Provide the (x, y) coordinate of the cell's center where the given text is located.  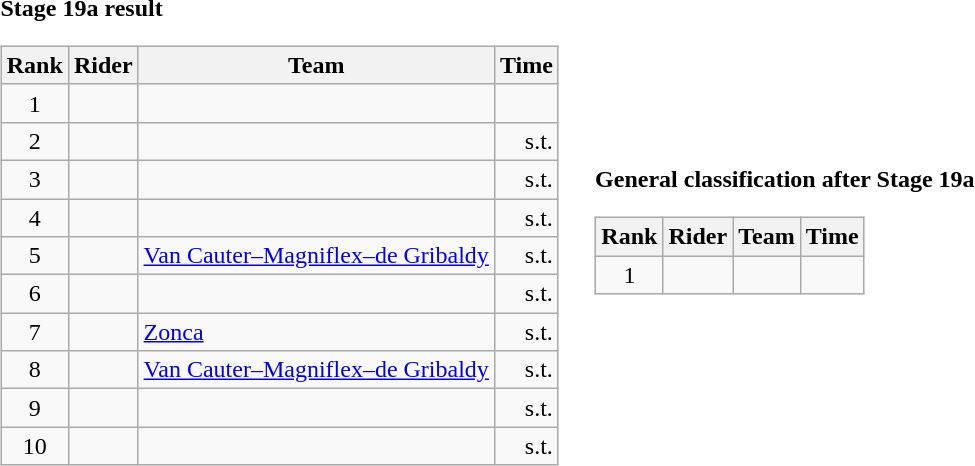
10 (34, 446)
7 (34, 332)
2 (34, 141)
4 (34, 217)
3 (34, 179)
6 (34, 294)
Zonca (316, 332)
5 (34, 256)
9 (34, 408)
8 (34, 370)
